For the text-containing cell, return its midpoint in [x, y] coordinate format. 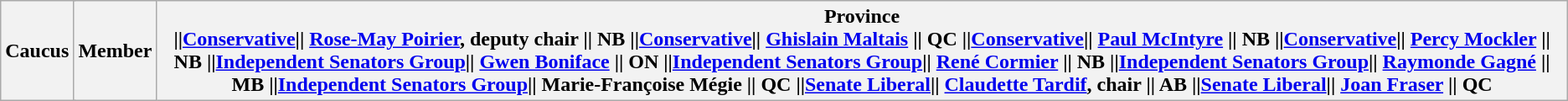
Member [116, 50]
Caucus [37, 50]
